Scan for the cell matching the given text and deliver its (X, Y) coordinate at center. 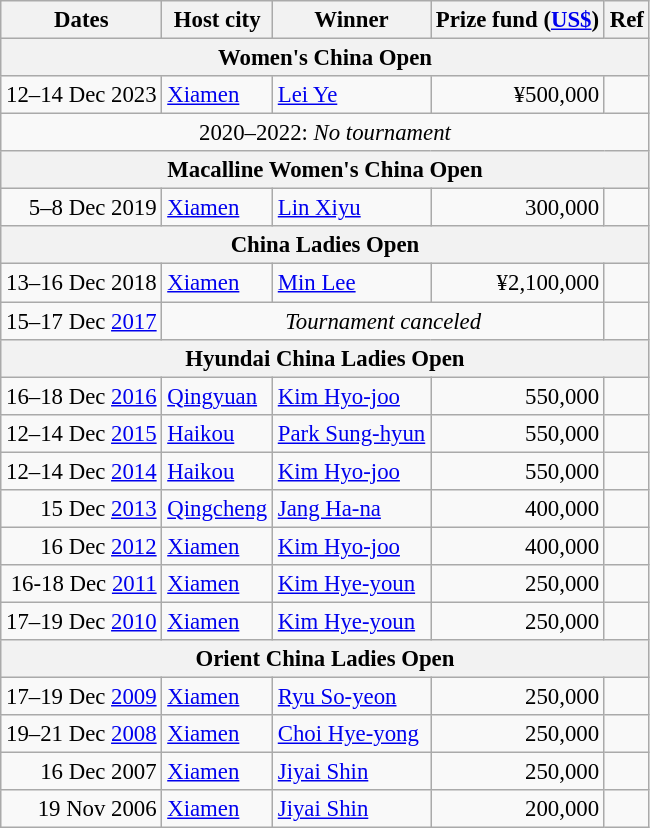
Jang Ha-na (351, 509)
12–14 Dec 2015 (82, 433)
Qingyuan (218, 396)
Winner (351, 20)
Orient China Ladies Open (325, 659)
300,000 (518, 208)
Min Lee (351, 283)
Lin Xiyu (351, 208)
16 Dec 2007 (82, 772)
Hyundai China Ladies Open (325, 358)
Women's China Open (325, 58)
17–19 Dec 2010 (82, 621)
Macalline Women's China Open (325, 170)
Host city (218, 20)
¥500,000 (518, 95)
Ryu So-yeon (351, 697)
Prize fund (US$) (518, 20)
19 Nov 2006 (82, 809)
Dates (82, 20)
Park Sung-hyun (351, 433)
¥2,100,000 (518, 283)
China Ladies Open (325, 245)
Choi Hye-yong (351, 734)
12–14 Dec 2023 (82, 95)
12–14 Dec 2014 (82, 471)
17–19 Dec 2009 (82, 697)
16-18 Dec 2011 (82, 584)
16–18 Dec 2016 (82, 396)
15–17 Dec 2017 (82, 321)
16 Dec 2012 (82, 546)
15 Dec 2013 (82, 509)
Ref (626, 20)
2020–2022: No tournament (325, 133)
13–16 Dec 2018 (82, 283)
Lei Ye (351, 95)
19–21 Dec 2008 (82, 734)
Tournament canceled (383, 321)
Qingcheng (218, 509)
200,000 (518, 809)
5–8 Dec 2019 (82, 208)
